Provide the [x, y] coordinate of the cell's center where the given text is located.  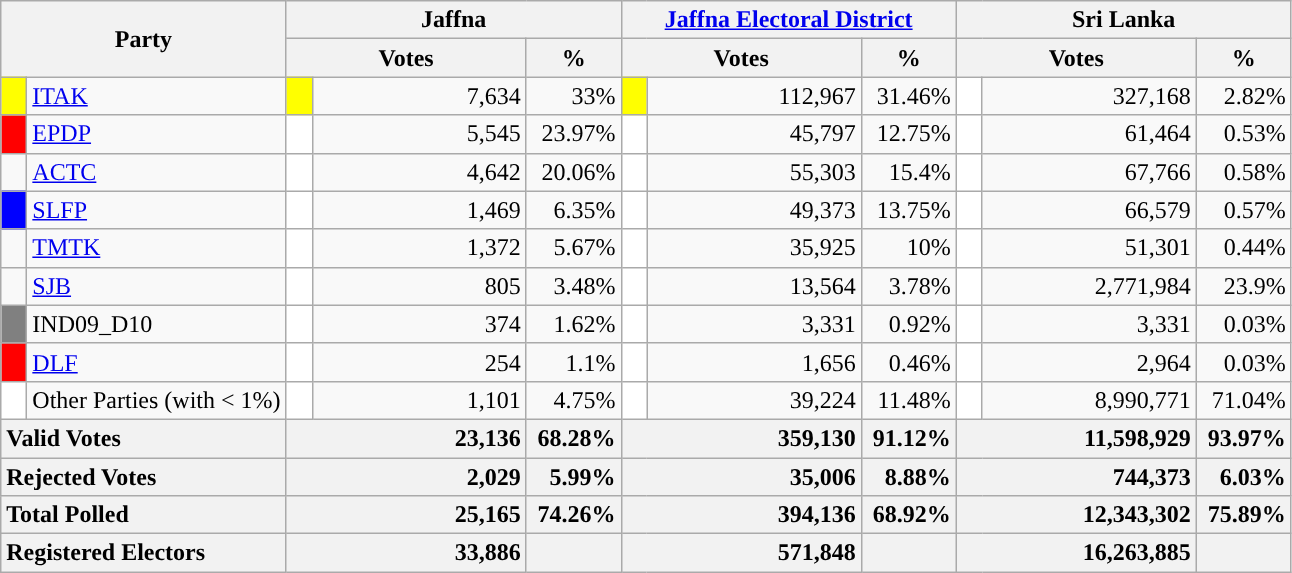
571,848 [741, 553]
39,224 [754, 400]
35,925 [754, 248]
ACTC [156, 172]
1.62% [574, 324]
16,263,885 [1076, 553]
3.48% [574, 286]
Rejected Votes [144, 477]
91.12% [908, 438]
93.97% [1244, 438]
SLFP [156, 210]
11.48% [908, 400]
66,579 [1089, 210]
33,886 [406, 553]
744,373 [1076, 477]
23,136 [406, 438]
31.46% [908, 96]
11,598,929 [1076, 438]
68.28% [574, 438]
Party [144, 39]
35,006 [741, 477]
25,165 [406, 515]
67,766 [1089, 172]
Sri Lanka [1124, 20]
394,136 [741, 515]
49,373 [754, 210]
61,464 [1089, 134]
75.89% [1244, 515]
8.88% [908, 477]
5.99% [574, 477]
6.35% [574, 210]
Total Polled [144, 515]
374 [419, 324]
805 [419, 286]
EPDP [156, 134]
0.46% [908, 362]
33% [574, 96]
12,343,302 [1076, 515]
ITAK [156, 96]
15.4% [908, 172]
71.04% [1244, 400]
2.82% [1244, 96]
1.1% [574, 362]
4.75% [574, 400]
5,545 [419, 134]
13.75% [908, 210]
3.78% [908, 286]
0.57% [1244, 210]
68.92% [908, 515]
IND09_D10 [156, 324]
0.53% [1244, 134]
0.92% [908, 324]
Other Parties (with < 1%) [156, 400]
10% [908, 248]
23.9% [1244, 286]
23.97% [574, 134]
2,771,984 [1089, 286]
254 [419, 362]
51,301 [1089, 248]
0.44% [1244, 248]
TMTK [156, 248]
1,656 [754, 362]
Jaffna [454, 20]
359,130 [741, 438]
7,634 [419, 96]
4,642 [419, 172]
45,797 [754, 134]
1,372 [419, 248]
55,303 [754, 172]
5.67% [574, 248]
Registered Electors [144, 553]
0.58% [1244, 172]
1,469 [419, 210]
Jaffna Electoral District [788, 20]
DLF [156, 362]
8,990,771 [1089, 400]
2,029 [406, 477]
12.75% [908, 134]
Valid Votes [144, 438]
327,168 [1089, 96]
20.06% [574, 172]
74.26% [574, 515]
2,964 [1089, 362]
6.03% [1244, 477]
112,967 [754, 96]
1,101 [419, 400]
13,564 [754, 286]
SJB [156, 286]
